Extract the (X, Y) coordinate from the center of the cell holding the provided text.  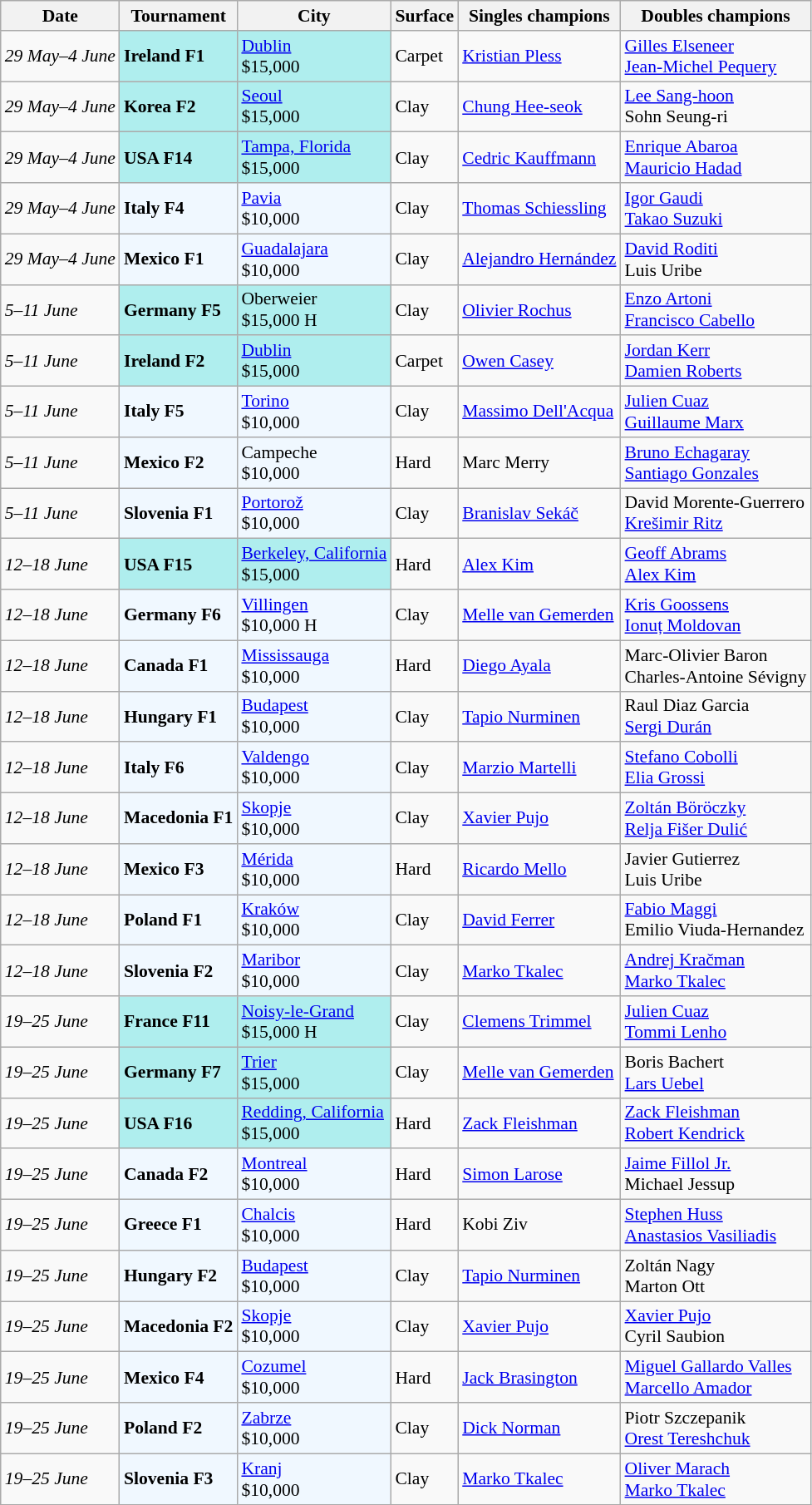
Diego Ayala (539, 665)
Guadalajara $10,000 (314, 259)
Macedonia F1 (178, 818)
Raul Diaz Garcia Sergi Durán (716, 717)
David Morente-Guerrero Krešimir Ritz (716, 514)
Valdengo $10,000 (314, 768)
Branislav Sekáč (539, 514)
USA F16 (178, 1123)
Chalcis $10,000 (314, 1226)
Alex Kim (539, 564)
Tournament (178, 16)
Dick Norman (539, 1429)
Mexico F4 (178, 1377)
Poland F2 (178, 1429)
Miguel Gallardo Valles Marcello Amador (716, 1377)
Villingen $10,000 H (314, 615)
Slovenia F1 (178, 514)
Surface (424, 16)
Julien Cuaz Guillaume Marx (716, 412)
Macedonia F2 (178, 1327)
Torino $10,000 (314, 412)
Zoltán Böröczky Relja Fišer Dulić (716, 818)
Portorož $10,000 (314, 514)
Boris Bachert Lars Uebel (716, 1073)
Zack Fleishman (539, 1123)
Trier $15,000 (314, 1073)
Kristian Pless (539, 57)
Berkeley, California $15,000 (314, 564)
Cozumel $10,000 (314, 1377)
Owen Casey (539, 361)
Mexico F1 (178, 259)
Marzio Martelli (539, 768)
Campeche $10,000 (314, 462)
Redding, California $15,000 (314, 1123)
Germany F7 (178, 1073)
Geoff Abrams Alex Kim (716, 564)
Hungary F1 (178, 717)
David Ferrer (539, 920)
Jordan Kerr Damien Roberts (716, 361)
Ireland F2 (178, 361)
Poland F1 (178, 920)
Zoltán Nagy Marton Ott (716, 1276)
Enzo Artoni Francisco Cabello (716, 309)
Oberweier $15,000 H (314, 309)
Montreal $10,000 (314, 1174)
Marc-Olivier Baron Charles-Antoine Sévigny (716, 665)
Stephen Huss Anastasios Vasiliadis (716, 1226)
Oliver Marach Marko Tkalec (716, 1478)
France F11 (178, 1021)
Stefano Cobolli Elia Grossi (716, 768)
Mérida $10,000 (314, 870)
Lee Sang-hoon Sohn Seung-ri (716, 106)
Italy F6 (178, 768)
Thomas Schiessling (539, 208)
Kranj $10,000 (314, 1478)
Seoul $15,000 (314, 106)
Canada F2 (178, 1174)
Olivier Rochus (539, 309)
Kris Goossens Ionuț Moldovan (716, 615)
Piotr Szczepanik Orest Tereshchuk (716, 1429)
Greece F1 (178, 1226)
Korea F2 (178, 106)
Germany F5 (178, 309)
Singles champions (539, 16)
Simon Larose (539, 1174)
Massimo Dell'Acqua (539, 412)
Zabrze $10,000 (314, 1429)
Xavier Pujo Cyril Saubion (716, 1327)
Maribor $10,000 (314, 971)
Date (60, 16)
City (314, 16)
Bruno Echagaray Santiago Gonzales (716, 462)
David Roditi Luis Uribe (716, 259)
Italy F4 (178, 208)
Slovenia F2 (178, 971)
Italy F5 (178, 412)
Enrique Abaroa Mauricio Hadad (716, 158)
Doubles champions (716, 16)
Igor Gaudi Takao Suzuki (716, 208)
Pavia $10,000 (314, 208)
Zack Fleishman Robert Kendrick (716, 1123)
Cedric Kauffmann (539, 158)
Ireland F1 (178, 57)
Slovenia F3 (178, 1478)
Jack Brasington (539, 1377)
Marc Merry (539, 462)
Alejandro Hernández (539, 259)
Kobi Ziv (539, 1226)
Clemens Trimmel (539, 1021)
Fabio Maggi Emilio Viuda-Hernandez (716, 920)
Noisy-le-Grand $15,000 H (314, 1021)
USA F14 (178, 158)
Tampa, Florida $15,000 (314, 158)
Andrej Kračman Marko Tkalec (716, 971)
Javier Gutierrez Luis Uribe (716, 870)
Jaime Fillol Jr. Michael Jessup (716, 1174)
Chung Hee-seok (539, 106)
Julien Cuaz Tommi Lenho (716, 1021)
Germany F6 (178, 615)
USA F15 (178, 564)
Mexico F2 (178, 462)
Mississauga $10,000 (314, 665)
Kraków $10,000 (314, 920)
Canada F1 (178, 665)
Mexico F3 (178, 870)
Ricardo Mello (539, 870)
Hungary F2 (178, 1276)
Gilles Elseneer Jean-Michel Pequery (716, 57)
